Scan for the cell matching the given text and deliver its (X, Y) coordinate at center. 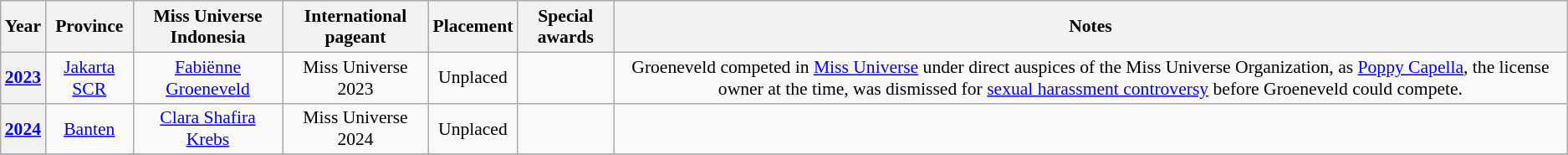
Jakarta SCR (89, 77)
Miss Universe 2023 (356, 77)
Miss Universe 2024 (356, 129)
Placement (472, 27)
International pageant (356, 27)
Province (89, 27)
2024 (23, 129)
Special awards (565, 27)
Miss Universe Indonesia (207, 27)
Year (23, 27)
2023 (23, 77)
Notes (1090, 27)
Clara Shafira Krebs (207, 129)
Banten (89, 129)
Fabiënne Groeneveld (207, 77)
